Pinpoint the cell where the given text exists, returning its (x, y) midpoint coordinate. 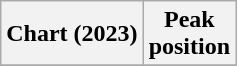
Peakposition (189, 34)
Chart (2023) (72, 34)
